Search for the cell housing the specified text and yield its [X, Y] center coordinate. 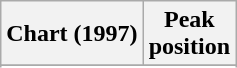
Chart (1997) [72, 34]
Peak position [189, 34]
